Provide the [X, Y] coordinate of the cell's center where the given text is located.  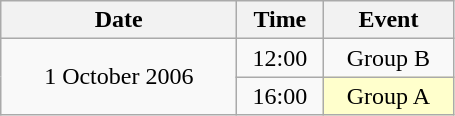
Group B [388, 58]
Event [388, 20]
16:00 [280, 96]
12:00 [280, 58]
1 October 2006 [119, 77]
Date [119, 20]
Group A [388, 96]
Time [280, 20]
